Return the (x, y) coordinate for the center point of the cell that contains the specified text.  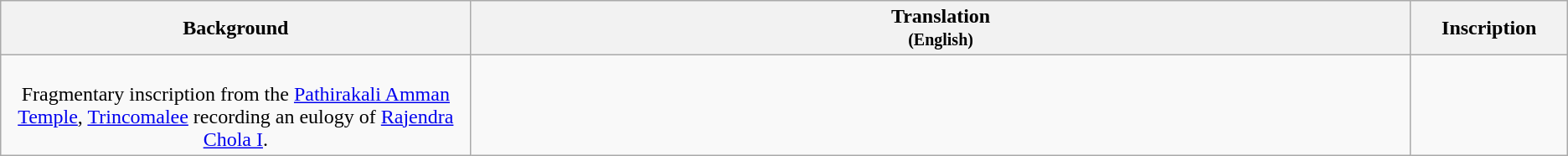
Background (236, 29)
Inscription (1489, 29)
Fragmentary inscription from the Pathirakali Amman Temple, Trincomalee recording an eulogy of Rajendra Chola I. (236, 106)
Translation(English) (941, 29)
